Extract the [X, Y] coordinate from the center of the cell holding the provided text.  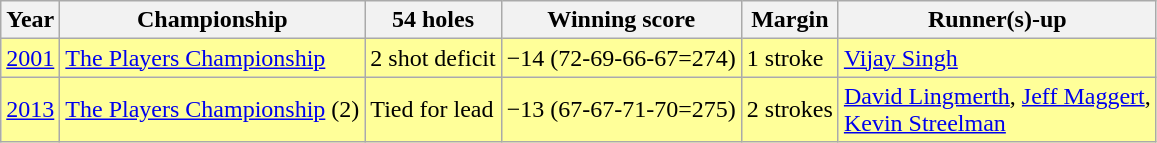
2 shot deficit [433, 58]
The Players Championship (2) [212, 110]
−14 (72-69-66-67=274) [621, 58]
2 strokes [790, 110]
54 holes [433, 20]
Margin [790, 20]
2013 [30, 110]
2001 [30, 58]
Tied for lead [433, 110]
Year [30, 20]
David Lingmerth, Jeff Maggert, Kevin Streelman [997, 110]
Championship [212, 20]
The Players Championship [212, 58]
Vijay Singh [997, 58]
Winning score [621, 20]
−13 (67-67-71-70=275) [621, 110]
Runner(s)-up [997, 20]
1 stroke [790, 58]
